Extract the [X, Y] coordinate from the center of the cell holding the provided text.  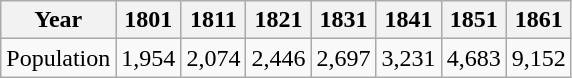
1851 [474, 20]
Population [58, 58]
2,074 [214, 58]
9,152 [538, 58]
1831 [344, 20]
1861 [538, 20]
1801 [148, 20]
1811 [214, 20]
1841 [408, 20]
1821 [278, 20]
3,231 [408, 58]
2,697 [344, 58]
Year [58, 20]
2,446 [278, 58]
1,954 [148, 58]
4,683 [474, 58]
